Output the [x, y] coordinate of the center of the cell containing the given text.  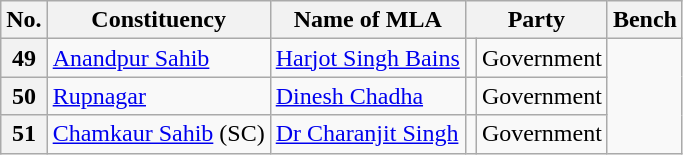
Anandpur Sahib [158, 58]
Rupnagar [158, 96]
Dinesh Chadha [368, 96]
Dr Charanjit Singh [368, 134]
Harjot Singh Bains [368, 58]
51 [24, 134]
50 [24, 96]
Constituency [158, 20]
Chamkaur Sahib (SC) [158, 134]
Bench [644, 20]
Name of MLA [368, 20]
Party [536, 20]
49 [24, 58]
No. [24, 20]
